Search for the cell housing the specified text and yield its [x, y] center coordinate. 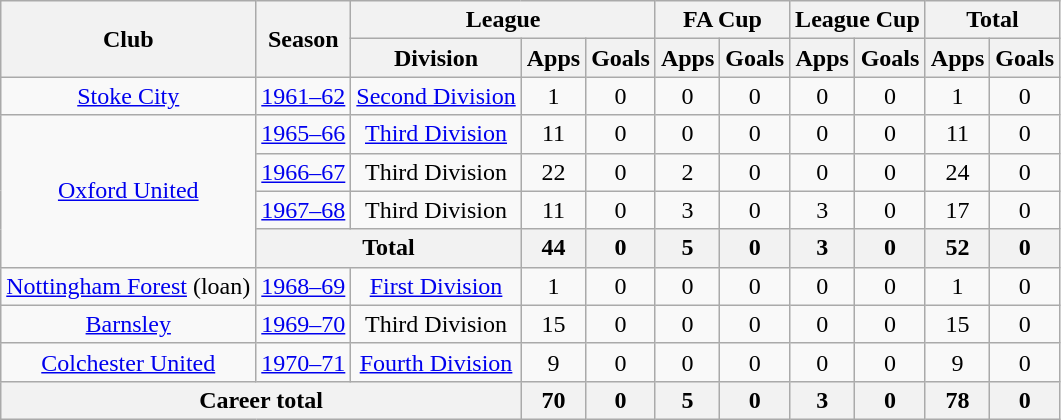
70 [553, 400]
1965–66 [304, 134]
Division [436, 58]
Colchester United [128, 362]
24 [957, 172]
1970–71 [304, 362]
Season [304, 39]
22 [553, 172]
FA Cup [722, 20]
1969–70 [304, 324]
Stoke City [128, 96]
52 [957, 248]
44 [553, 248]
Club [128, 39]
1967–68 [304, 210]
1961–62 [304, 96]
First Division [436, 286]
League Cup [858, 20]
78 [957, 400]
Fourth Division [436, 362]
1968–69 [304, 286]
Second Division [436, 96]
17 [957, 210]
Career total [261, 400]
League [504, 20]
Barnsley [128, 324]
1966–67 [304, 172]
2 [687, 172]
Oxford United [128, 191]
Nottingham Forest (loan) [128, 286]
